Return the [X, Y] coordinate for the center point of the cell that contains the specified text.  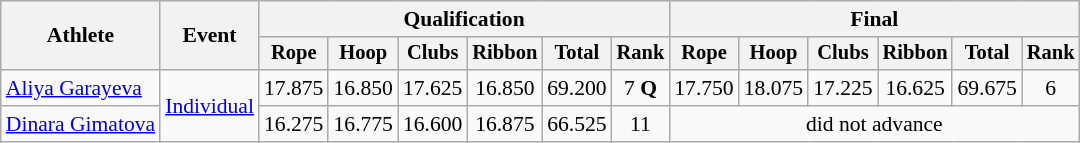
Dinara Gimatova [80, 124]
66.525 [576, 124]
17.225 [842, 88]
17.625 [432, 88]
16.600 [432, 124]
Athlete [80, 36]
16.875 [504, 124]
16.275 [294, 124]
Event [210, 36]
69.675 [986, 88]
Final [874, 19]
16.625 [916, 88]
17.750 [704, 88]
Individual [210, 106]
16.775 [362, 124]
7 Q [641, 88]
6 [1051, 88]
Qualification [464, 19]
69.200 [576, 88]
Aliya Garayeva [80, 88]
did not advance [874, 124]
17.875 [294, 88]
18.075 [774, 88]
11 [641, 124]
